Return [x, y] of the center of cell containing provided text 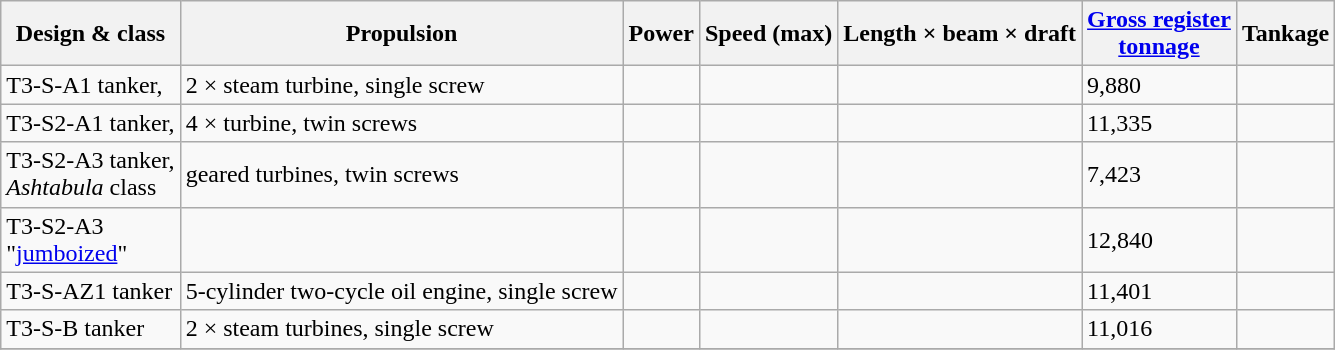
9,880 [1160, 85]
T3-S-A1 tanker, [90, 85]
2 × steam turbine, single screw [402, 85]
5-cylinder two-cycle oil engine, single screw [402, 291]
7,423 [1160, 174]
Gross registertonnage [1160, 34]
T3-S-AZ1 tanker [90, 291]
11,401 [1160, 291]
2 × steam turbines, single screw [402, 329]
Length × beam × draft [960, 34]
Speed (max) [768, 34]
T3-S2-A3 "jumboized" [90, 240]
Power [661, 34]
T3-S-B tanker [90, 329]
Tankage [1285, 34]
Propulsion [402, 34]
T3-S2-A1 tanker, [90, 123]
12,840 [1160, 240]
11,335 [1160, 123]
11,016 [1160, 329]
geared turbines, twin screws [402, 174]
Design & class [90, 34]
T3-S2-A3 tanker, Ashtabula class [90, 174]
4 × turbine, twin screws [402, 123]
